Output the (x, y) coordinate of the center of the cell containing the given text.  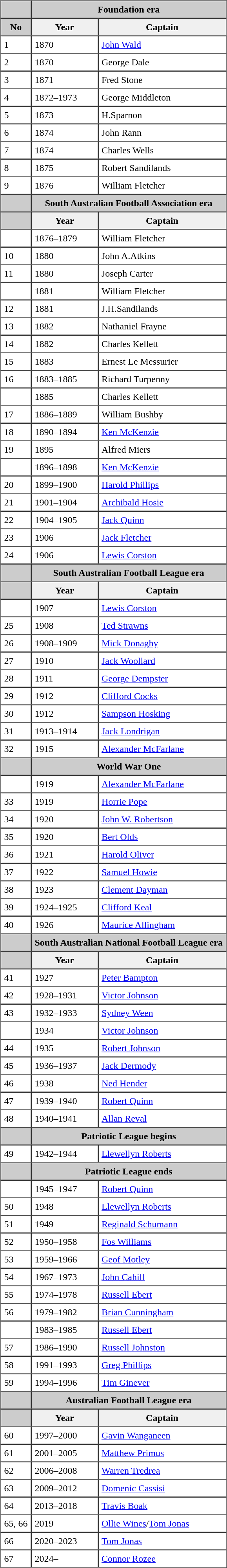
2024– (65, 1559)
Jack Dermody (162, 1066)
Jack Woollard (162, 660)
1890–1894 (65, 432)
25 (16, 625)
1895 (65, 449)
2001–2005 (65, 1453)
Allan Reval (162, 1118)
Samuel Howie (162, 872)
37 (16, 872)
1927 (65, 977)
1875 (65, 167)
Geof Motley (162, 1259)
Nathaniel Frayne (162, 326)
John Cahill (162, 1277)
31 (16, 731)
1883–1885 (65, 379)
Bert Olds (162, 836)
1979–1982 (65, 1312)
1901–1904 (65, 502)
2006–2008 (65, 1470)
1910 (65, 660)
Maurice Allingham (162, 925)
23 (16, 538)
Ned Hender (162, 1083)
John Wald (162, 45)
No (16, 27)
Jack Quinn (162, 520)
66 (16, 1541)
2009–2012 (65, 1488)
Peter Bampton (162, 977)
1997–2000 (65, 1435)
29 (16, 696)
1959–1966 (65, 1259)
1928–1931 (65, 995)
43 (16, 1012)
24 (16, 555)
55 (16, 1294)
1935 (65, 1048)
South Australian Football League era (129, 573)
J.H.Sandilands (162, 308)
Clifford Cocks (162, 696)
Tim Ginever (162, 1383)
61 (16, 1453)
1885 (65, 397)
33 (16, 801)
1926 (65, 925)
1950–1958 (65, 1242)
53 (16, 1259)
Robert Johnson (162, 1048)
1940–1941 (65, 1118)
1938 (65, 1083)
2020–2023 (65, 1541)
1983–1985 (65, 1329)
54 (16, 1277)
49 (16, 1153)
48 (16, 1118)
56 (16, 1312)
1 (16, 45)
62 (16, 1470)
1932–1933 (65, 1012)
Ollie Wines/Tom Jonas (162, 1523)
46 (16, 1083)
32 (16, 749)
Connor Rozee (162, 1559)
1934 (65, 1030)
George Middleton (162, 97)
1915 (65, 749)
36 (16, 854)
Mick Donaghy (162, 643)
1876 (65, 185)
1939–1940 (65, 1101)
4 (16, 97)
1923 (65, 890)
16 (16, 379)
34 (16, 819)
2019 (65, 1523)
Greg Phillips (162, 1365)
Fos Williams (162, 1242)
5 (16, 115)
27 (16, 660)
1873 (65, 115)
64 (16, 1505)
Foundation era (129, 9)
59 (16, 1383)
3 (16, 80)
14 (16, 343)
42 (16, 995)
7 (16, 150)
Clifford Keal (162, 907)
26 (16, 643)
Russell Johnston (162, 1347)
1908–1909 (65, 643)
Fred Stone (162, 80)
65, 66 (16, 1523)
9 (16, 185)
Domenic Cassisi (162, 1488)
19 (16, 449)
1922 (65, 872)
67 (16, 1559)
Horrie Pope (162, 801)
1945–1947 (65, 1189)
1994–1996 (65, 1383)
1883 (65, 361)
1986–1990 (65, 1347)
1896–1898 (65, 467)
William Bushby (162, 414)
11 (16, 273)
Charles Wells (162, 150)
1921 (65, 854)
H.Sparnon (162, 115)
20 (16, 484)
Ted Strawns (162, 625)
Reginald Schumann (162, 1224)
12 (16, 308)
30 (16, 714)
1936–1937 (65, 1066)
51 (16, 1224)
George Dempster (162, 678)
2 (16, 62)
40 (16, 925)
1949 (65, 1224)
35 (16, 836)
Jack Londrigan (162, 731)
Patriotic League begins (129, 1136)
1924–1925 (65, 907)
63 (16, 1488)
Travis Boak (162, 1505)
John Rann (162, 132)
1974–1978 (65, 1294)
1911 (65, 678)
South Australian National Football League era (129, 942)
George Dale (162, 62)
Harold Oliver (162, 854)
41 (16, 977)
Archibald Hosie (162, 502)
1991–1993 (65, 1365)
Sampson Hosking (162, 714)
Robert Sandilands (162, 167)
Harold Phillips (162, 484)
1872–1973 (65, 97)
Australian Football League era (129, 1400)
1948 (65, 1207)
Sydney Ween (162, 1012)
1899–1900 (65, 484)
South Australian Football Association era (129, 203)
17 (16, 414)
13 (16, 326)
50 (16, 1207)
Gavin Wanganeen (162, 1435)
Jack Fletcher (162, 538)
Patriotic League ends (129, 1171)
1886–1889 (65, 414)
1907 (65, 608)
21 (16, 502)
Matthew Primus (162, 1453)
45 (16, 1066)
39 (16, 907)
1871 (65, 80)
60 (16, 1435)
1913–1914 (65, 731)
John A.Atkins (162, 256)
1942–1944 (65, 1153)
1876–1879 (65, 238)
57 (16, 1347)
10 (16, 256)
28 (16, 678)
44 (16, 1048)
2013–2018 (65, 1505)
18 (16, 432)
1967–1973 (65, 1277)
1908 (65, 625)
15 (16, 361)
Warren Tredrea (162, 1470)
6 (16, 132)
8 (16, 167)
22 (16, 520)
47 (16, 1101)
Alfred Miers (162, 449)
Ernest Le Messurier (162, 361)
1904–1905 (65, 520)
Joseph Carter (162, 273)
Tom Jonas (162, 1541)
John W. Robertson (162, 819)
38 (16, 890)
58 (16, 1365)
World War One (129, 766)
Richard Turpenny (162, 379)
Clement Dayman (162, 890)
52 (16, 1242)
Brian Cunningham (162, 1312)
